Return the [x, y] coordinate for the center point of the cell that contains the specified text.  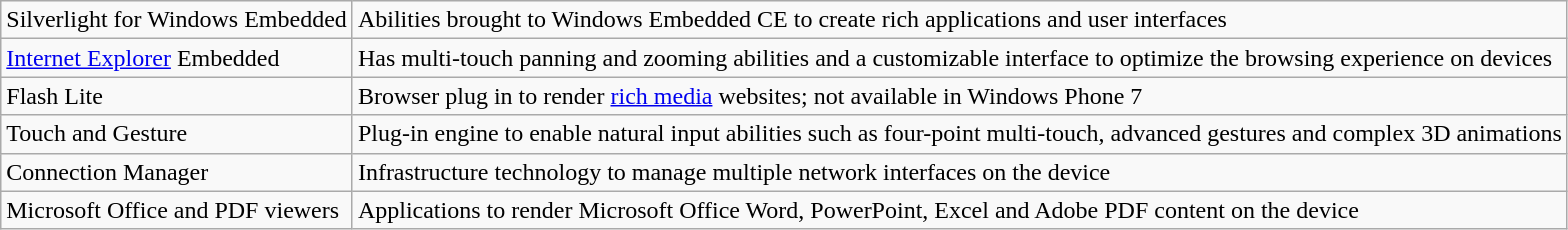
Infrastructure technology to manage multiple network interfaces on the device [960, 172]
Connection Manager [177, 172]
Touch and Gesture [177, 134]
Abilities brought to Windows Embedded CE to create rich applications and user interfaces [960, 20]
Applications to render Microsoft Office Word, PowerPoint, Excel and Adobe PDF content on the device [960, 210]
Flash Lite [177, 96]
Microsoft Office and PDF viewers [177, 210]
Browser plug in to render rich media websites; not available in Windows Phone 7 [960, 96]
Has multi-touch panning and zooming abilities and a customizable interface to optimize the browsing experience on devices [960, 58]
Silverlight for Windows Embedded [177, 20]
Internet Explorer Embedded [177, 58]
Plug-in engine to enable natural input abilities such as four-point multi-touch, advanced gestures and complex 3D animations [960, 134]
